Extract the [X, Y] coordinate from the center of the cell holding the provided text.  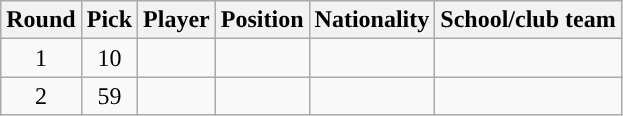
10 [109, 58]
Player [177, 20]
1 [41, 58]
School/club team [528, 20]
Round [41, 20]
2 [41, 96]
59 [109, 96]
Pick [109, 20]
Nationality [372, 20]
Position [262, 20]
